Locate the cell with the specified text and output its [x, y] center coordinate. 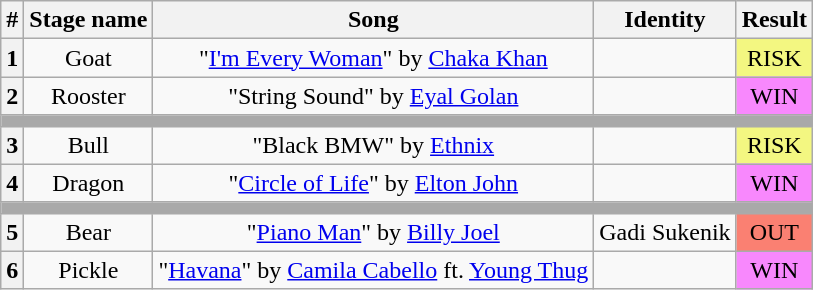
Bull [88, 145]
Bear [88, 232]
Result [774, 20]
"I'm Every Woman" by Chaka Khan [374, 58]
Song [374, 20]
Dragon [88, 183]
# [12, 20]
Identity [665, 20]
6 [12, 270]
2 [12, 96]
"Black BMW" by Ethnix [374, 145]
5 [12, 232]
"String Sound" by Eyal Golan [374, 96]
Gadi Sukenik [665, 232]
Goat [88, 58]
Pickle [88, 270]
4 [12, 183]
1 [12, 58]
Rooster [88, 96]
"Circle of Life" by Elton John [374, 183]
OUT [774, 232]
"Piano Man" by Billy Joel [374, 232]
Stage name [88, 20]
"Havana" by Camila Cabello ft. Young Thug [374, 270]
3 [12, 145]
